Identify which cell holds the provided text, then report its (X, Y) central coordinate. 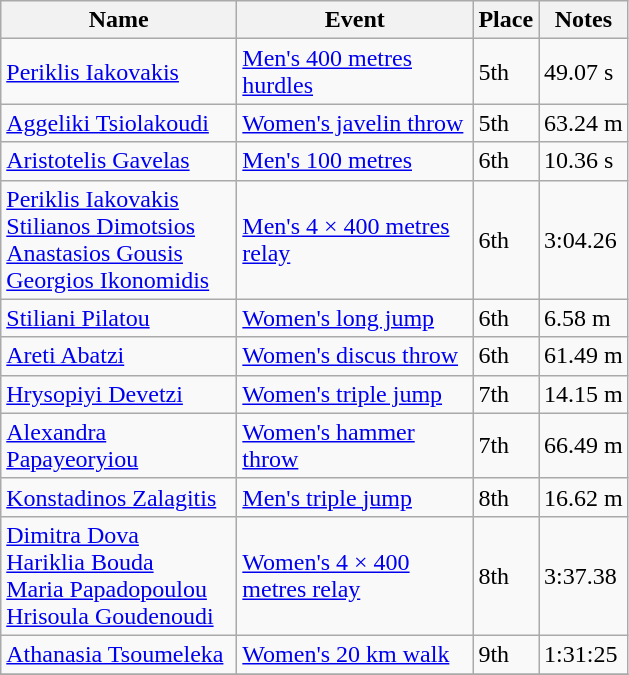
6.58 m (584, 318)
Women's 20 km walk (355, 654)
Konstadinos Zalagitis (119, 497)
1:31:25 (584, 654)
Event (355, 20)
Periklis IakovakisStilianos DimotsiosAnastasios GousisGeorgios Ikonomidis (119, 240)
Name (119, 20)
61.49 m (584, 356)
Periklis Iakovakis (119, 72)
Aggeliki Tsiolakoudi (119, 123)
3:04.26 (584, 240)
Men's 400 metres hurdles (355, 72)
Women's long jump (355, 318)
Women's discus throw (355, 356)
Hrysopiyi Devetzi (119, 394)
Athanasia Tsoumeleka (119, 654)
Women's 4 × 400 metres relay (355, 576)
3:37.38 (584, 576)
Women's javelin throw (355, 123)
Women's triple jump (355, 394)
Women's hammer throw (355, 446)
Areti Abatzi (119, 356)
Aristotelis Gavelas (119, 161)
Place (506, 20)
63.24 m (584, 123)
Men's 4 × 400 metres relay (355, 240)
66.49 m (584, 446)
Notes (584, 20)
16.62 m (584, 497)
Men's 100 metres (355, 161)
14.15 m (584, 394)
49.07 s (584, 72)
10.36 s (584, 161)
Men's triple jump (355, 497)
Dimitra DovaHariklia BoudaMaria PapadopoulouHrisoula Goudenoudi (119, 576)
Alexandra Papayeoryiou (119, 446)
9th (506, 654)
Stiliani Pilatou (119, 318)
